Find where the given text appears and provide that cell's center as (x, y) coordinate. 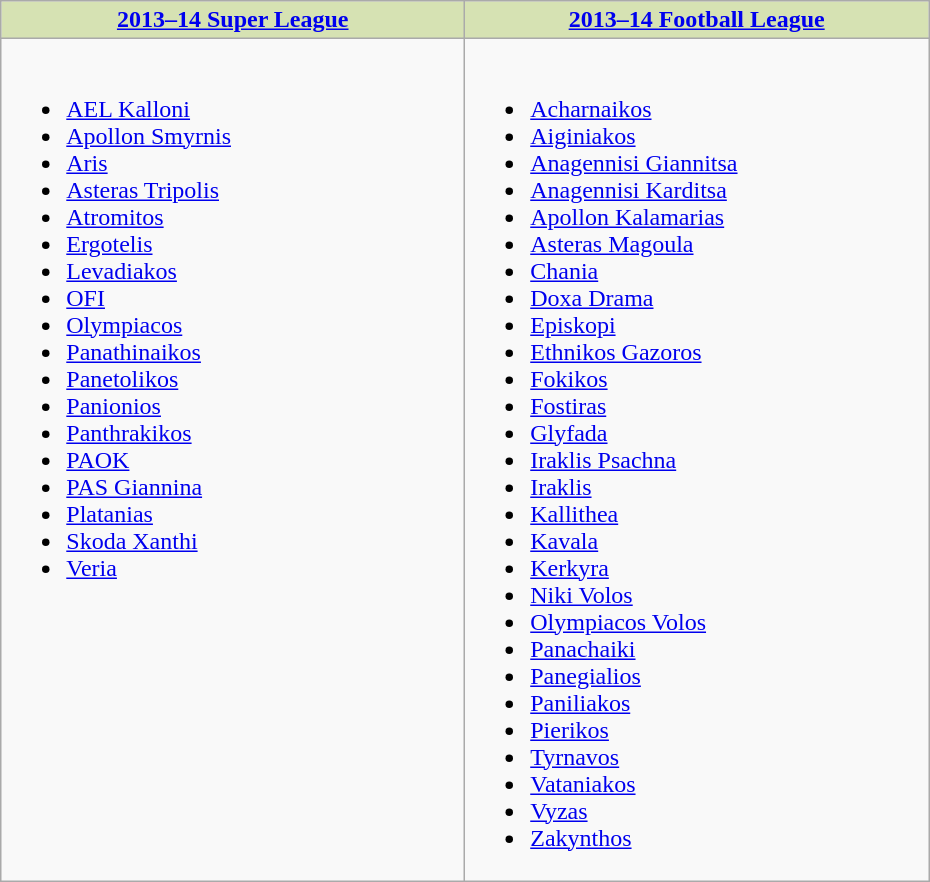
2013–14 Super League (233, 20)
2013–14 Football League (697, 20)
